Determine the [X, Y] coordinate at the center of the cell enclosing the given text.  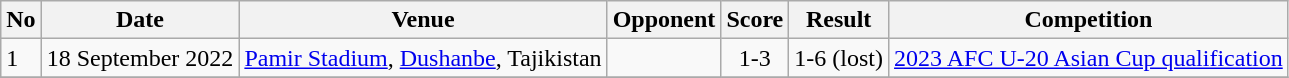
Pamir Stadium, Dushanbe, Tajikistan [423, 58]
1-3 [755, 58]
1 [21, 58]
Result [839, 20]
2023 AFC U-20 Asian Cup qualification [1089, 58]
Venue [423, 20]
18 September 2022 [140, 58]
Score [755, 20]
1-6 (lost) [839, 58]
Date [140, 20]
Competition [1089, 20]
Opponent [664, 20]
No [21, 20]
